Scan for the cell matching the given text and deliver its [x, y] coordinate at center. 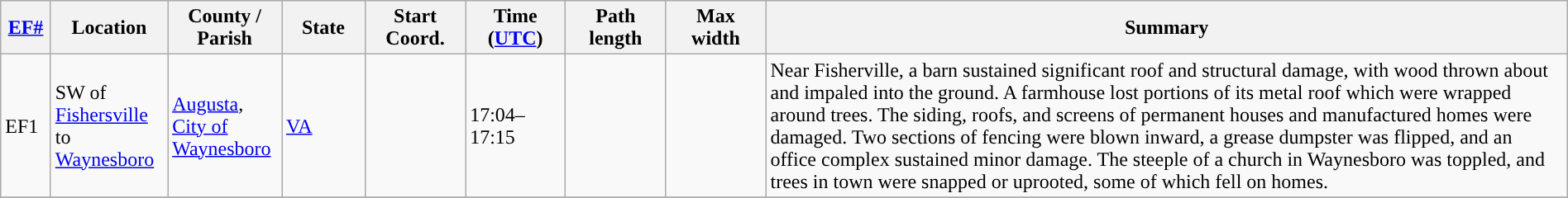
Summary [1166, 28]
Augusta, City of Waynesboro [225, 125]
Max width [716, 28]
Path length [615, 28]
Location [109, 28]
Start Coord. [415, 28]
SW of Fishersville to Waynesboro [109, 125]
County / Parish [225, 28]
State [324, 28]
17:04–17:15 [516, 125]
Time (UTC) [516, 28]
VA [324, 125]
EF# [26, 28]
EF1 [26, 125]
